From the cell containing the given text, extract its center point as (X, Y) coordinate. 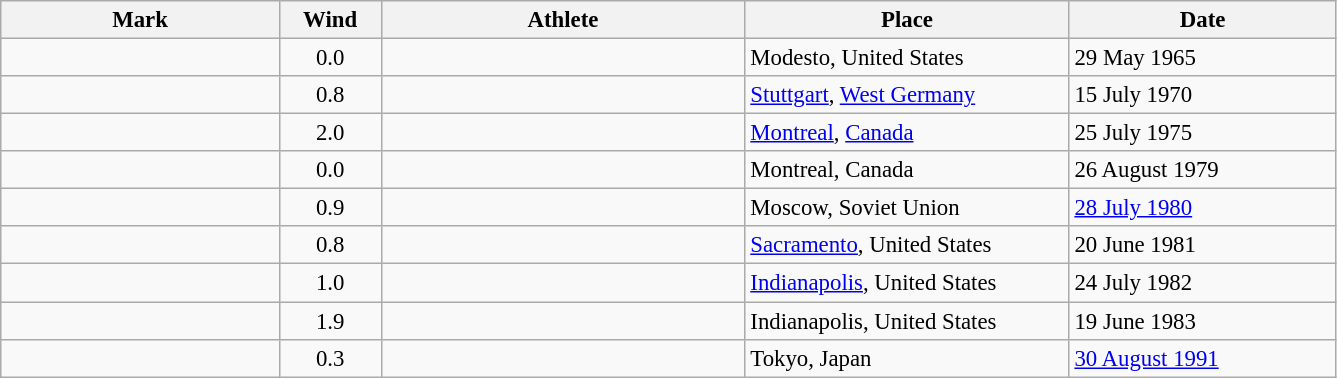
Wind (330, 20)
Place (907, 20)
15 July 1970 (1202, 95)
2.0 (330, 133)
Moscow, Soviet Union (907, 208)
Stuttgart, West Germany (907, 95)
26 August 1979 (1202, 170)
1.0 (330, 283)
Tokyo, Japan (907, 358)
30 August 1991 (1202, 358)
Date (1202, 20)
Modesto, United States (907, 58)
25 July 1975 (1202, 133)
Athlete (563, 20)
28 July 1980 (1202, 208)
1.9 (330, 321)
29 May 1965 (1202, 58)
Mark (140, 20)
19 June 1983 (1202, 321)
24 July 1982 (1202, 283)
20 June 1981 (1202, 245)
Sacramento, United States (907, 245)
0.3 (330, 358)
0.9 (330, 208)
